Scan for the cell matching the given text and deliver its (x, y) coordinate at center. 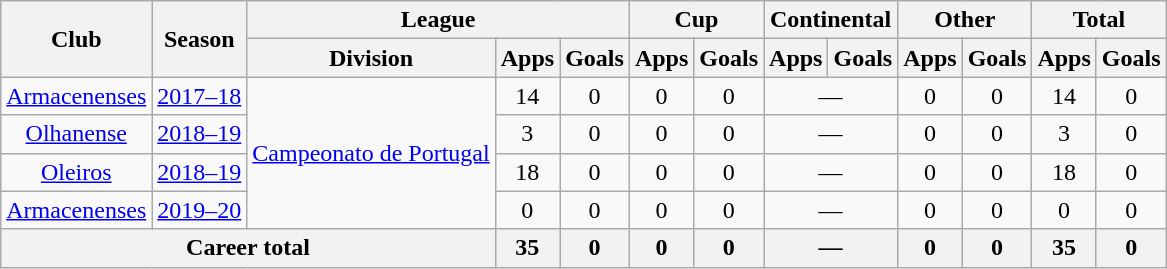
Career total (248, 248)
Other (965, 20)
League (438, 20)
Club (76, 39)
Total (1099, 20)
Oleiros (76, 172)
Campeonato de Portugal (371, 153)
Olhanense (76, 134)
Continental (831, 20)
2017–18 (200, 96)
2019–20 (200, 210)
Division (371, 58)
Cup (696, 20)
Season (200, 39)
